From the cell containing the given text, extract its center point as [X, Y] coordinate. 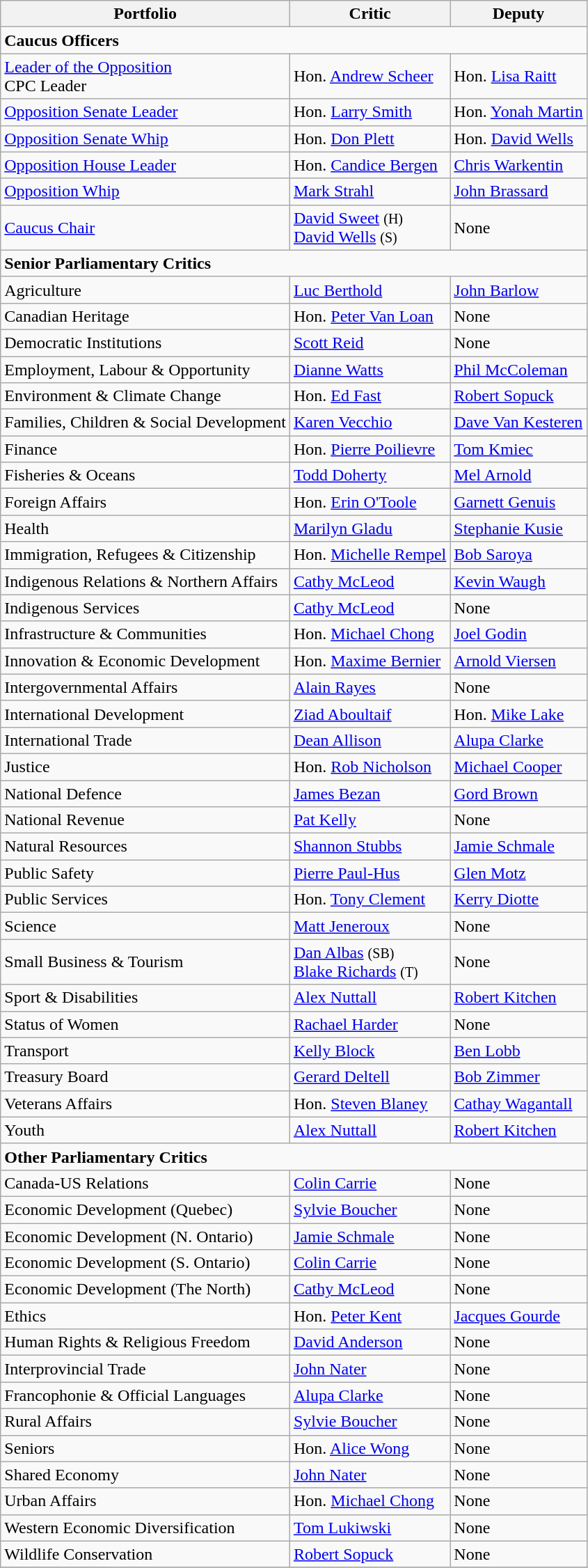
Deputy [518, 14]
Hon. David Wells [518, 139]
Shared Economy [145, 1475]
Finance [145, 449]
Transport [145, 1051]
Ben Lobb [518, 1051]
Opposition Whip [145, 191]
Western Economic Diversification [145, 1528]
Kerry Diotte [518, 900]
Hon. Steven Blaney [370, 1104]
Cathay Wagantall [518, 1104]
Hon. Larry Smith [370, 112]
Dianne Watts [370, 370]
Employment, Labour & Opportunity [145, 370]
Hon. Mike Lake [518, 714]
Infrastructure & Communities [145, 634]
Mel Arnold [518, 476]
Hon. Pierre Poilievre [370, 449]
Arnold Viersen [518, 661]
Human Rights & Religious Freedom [145, 1342]
Gerard Deltell [370, 1077]
Indigenous Services [145, 608]
Families, Children & Social Development [145, 423]
Hon. Michelle Rempel [370, 555]
Hon. Candice Bergen [370, 165]
Leader of the OppositionCPC Leader [145, 77]
Caucus Chair [145, 227]
Small Business & Tourism [145, 962]
Health [145, 528]
Economic Development (N. Ontario) [145, 1236]
Fisheries & Oceans [145, 476]
Hon. Don Plett [370, 139]
Status of Women [145, 1024]
John Barlow [518, 290]
Economic Development (S. Ontario) [145, 1263]
Matt Jeneroux [370, 926]
Foreign Affairs [145, 502]
Seniors [145, 1448]
Wildlife Conservation [145, 1554]
Chris Warkentin [518, 165]
Hon. Peter Van Loan [370, 316]
Rural Affairs [145, 1422]
Dan Albas (SB)Blake Richards (T) [370, 962]
Kevin Waugh [518, 581]
Joel Godin [518, 634]
Hon. Erin O'Toole [370, 502]
Interprovincial Trade [145, 1369]
Hon. Ed Fast [370, 396]
Hon. Yonah Martin [518, 112]
Hon. Alice Wong [370, 1448]
Stephanie Kusie [518, 528]
Bob Saroya [518, 555]
Francophonie & Official Languages [145, 1395]
Rachael Harder [370, 1024]
Karen Vecchio [370, 423]
Hon. Rob Nicholson [370, 767]
Bob Zimmer [518, 1077]
Opposition House Leader [145, 165]
Jacques Gourde [518, 1316]
Hon. Peter Kent [370, 1316]
Urban Affairs [145, 1501]
Marilyn Gladu [370, 528]
David Anderson [370, 1342]
Mark Strahl [370, 191]
Hon. Maxime Bernier [370, 661]
Public Safety [145, 873]
Democratic Institutions [145, 343]
Kelly Block [370, 1051]
David Sweet (H)David Wells (S) [370, 227]
Alain Rayes [370, 687]
Scott Reid [370, 343]
Canadian Heritage [145, 316]
Hon. Lisa Raitt [518, 77]
Hon. Tony Clement [370, 900]
Opposition Senate Whip [145, 139]
Caucus Officers [294, 40]
Justice [145, 767]
Youth [145, 1130]
Public Services [145, 900]
National Revenue [145, 820]
Treasury Board [145, 1077]
International Trade [145, 740]
Michael Cooper [518, 767]
Economic Development (The North) [145, 1289]
Dean Allison [370, 740]
John Brassard [518, 191]
Tom Kmiec [518, 449]
Senior Parliamentary Critics [294, 263]
James Bezan [370, 793]
Todd Doherty [370, 476]
Shannon Stubbs [370, 847]
Portfolio [145, 14]
Sport & Disabilities [145, 998]
Pat Kelly [370, 820]
Veterans Affairs [145, 1104]
Economic Development (Quebec) [145, 1209]
Luc Berthold [370, 290]
Innovation & Economic Development [145, 661]
Critic [370, 14]
Tom Lukiwski [370, 1528]
National Defence [145, 793]
Opposition Senate Leader [145, 112]
Dave Van Kesteren [518, 423]
Environment & Climate Change [145, 396]
Science [145, 926]
Immigration, Refugees & Citizenship [145, 555]
Glen Motz [518, 873]
Hon. Andrew Scheer [370, 77]
Ethics [145, 1316]
Ziad Aboultaif [370, 714]
Pierre Paul-Hus [370, 873]
Phil McColeman [518, 370]
Agriculture [145, 290]
Intergovernmental Affairs [145, 687]
Indigenous Relations & Northern Affairs [145, 581]
Gord Brown [518, 793]
Canada-US Relations [145, 1183]
International Development [145, 714]
Natural Resources [145, 847]
Other Parliamentary Critics [294, 1157]
Garnett Genuis [518, 502]
